Identify which cell holds the provided text, then report its (X, Y) central coordinate. 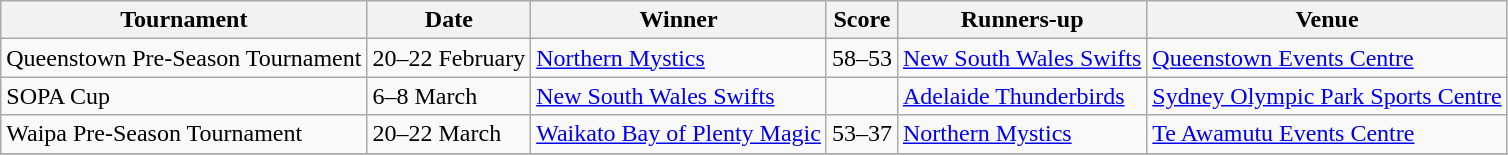
58–53 (862, 58)
Winner (679, 20)
20–22 February (449, 58)
Score (862, 20)
Waipa Pre-Season Tournament (184, 134)
Runners-up (1022, 20)
Sydney Olympic Park Sports Centre (1327, 96)
53–37 (862, 134)
SOPA Cup (184, 96)
Date (449, 20)
Tournament (184, 20)
Queenstown Events Centre (1327, 58)
Te Awamutu Events Centre (1327, 134)
6–8 March (449, 96)
Adelaide Thunderbirds (1022, 96)
20–22 March (449, 134)
Queenstown Pre-Season Tournament (184, 58)
Venue (1327, 20)
Waikato Bay of Plenty Magic (679, 134)
